Scan for the cell matching the given text and deliver its [X, Y] coordinate at center. 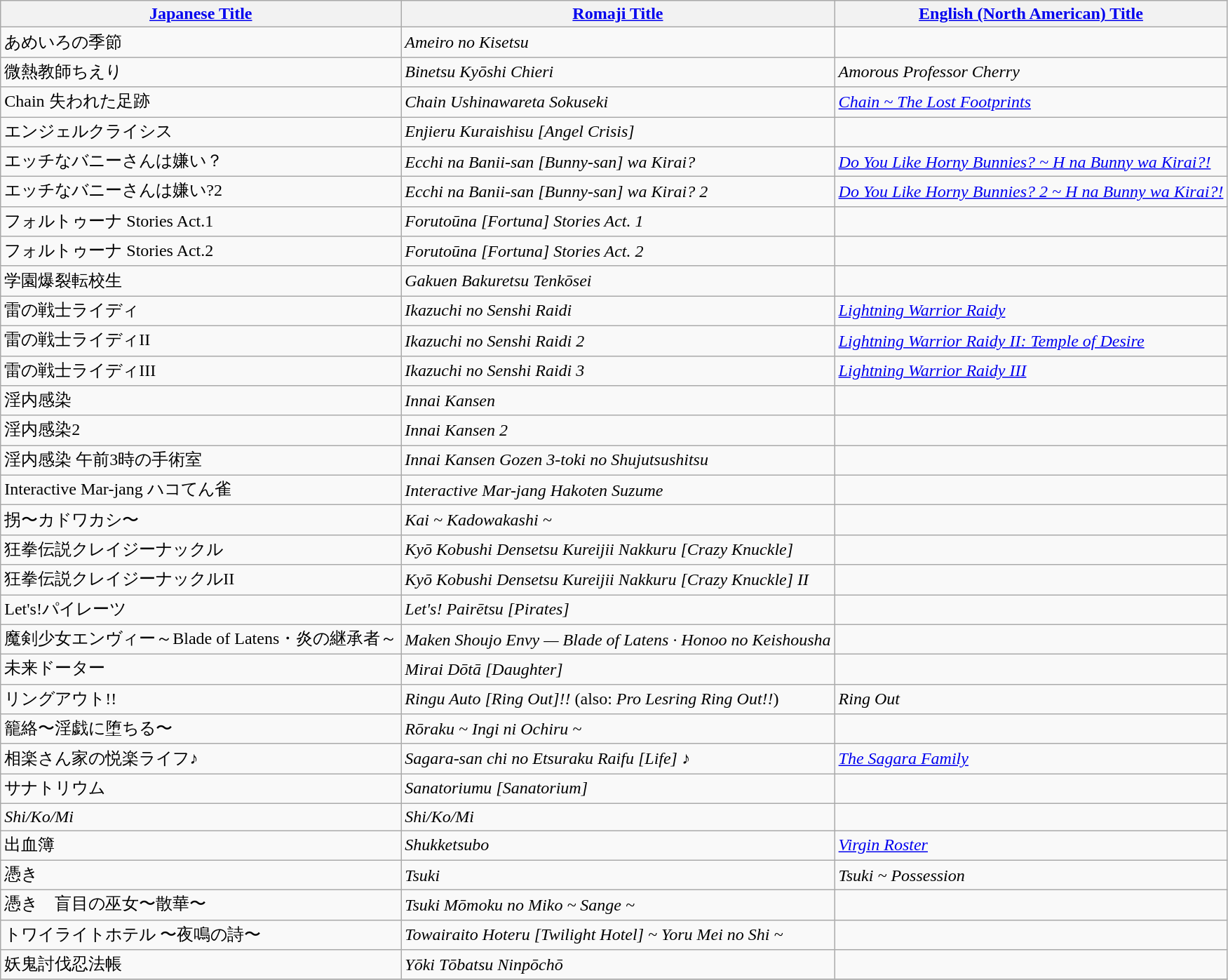
トワイライトホテル 〜夜鳴の詩〜 [201, 934]
Chain Ushinawareta Sokuseki [618, 102]
Amorous Professor Cherry [1031, 72]
雷の戦士ライディ [201, 311]
相楽さん家の悦楽ライフ♪ [201, 759]
フォルトゥーナ Stories Act.2 [201, 251]
Tsuki ~ Possession [1031, 875]
リングアウト!! [201, 699]
Interactive Mar-jang Hakoten Suzume [618, 490]
Ring Out [1031, 699]
あめいろの季節 [201, 42]
Ecchi na Banii-san [Bunny-san] wa Kirai? [618, 161]
Kyō Kobushi Densetsu Kureijii Nakkuru [Crazy Knuckle] II [618, 579]
Chain 失われた足跡 [201, 102]
雷の戦士ライディII [201, 341]
Innai Kansen 2 [618, 431]
Ikazuchi no Senshi Raidi [618, 311]
Kyō Kobushi Densetsu Kureijii Nakkuru [Crazy Knuckle] [618, 550]
Let's! Pairētsu [Pirates] [618, 610]
Yōki Tōbatsu Ninpōchō [618, 965]
フォルトゥーナ Stories Act.1 [201, 222]
Ikazuchi no Senshi Raidi 2 [618, 341]
籠絡〜淫戯に堕ちる〜 [201, 730]
Lightning Warrior Raidy [1031, 311]
拐〜カドワカシ〜 [201, 521]
English (North American) Title [1031, 14]
Rōraku ~ Ingi ni Ochiru ~ [618, 730]
Lightning Warrior Raidy III [1031, 370]
Maken Shoujo Envy — Blade of Latens · Honoo no Keishousha [618, 640]
Romaji Title [618, 14]
Towairaito Hoteru [Twilight Hotel] ~ Yoru Mei no Shi ~ [618, 934]
Ameiro no Kisetsu [618, 42]
Sagara-san chi no Etsuraku Raifu [Life] ♪ [618, 759]
微熱教師ちえり [201, 72]
Lightning Warrior Raidy II: Temple of Desire [1031, 341]
Forutoūna [Fortuna] Stories Act. 2 [618, 251]
Kai ~ Kadowakashi ~ [618, 521]
Ikazuchi no Senshi Raidi 3 [618, 370]
エッチなバニーさんは嫌い？ [201, 161]
Ringu Auto [Ring Out]!! (also: Pro Lesring Ring Out!!) [618, 699]
エンジェルクライシス [201, 132]
Binetsu Kyōshi Chieri [618, 72]
The Sagara Family [1031, 759]
Mirai Dōtā [Daughter] [618, 669]
Enjieru Kuraishisu [Angel Crisis] [618, 132]
妖鬼討伐忍法帳 [201, 965]
Interactive Mar-jang ハコてん雀 [201, 490]
淫内感染 午前3時の手術室 [201, 460]
Tsuki Mōmoku no Miko ~ Sange ~ [618, 905]
Japanese Title [201, 14]
Virgin Roster [1031, 846]
Shukketsubo [618, 846]
魔剣少女エンヴィー～Blade of Latens・炎の継承者～ [201, 640]
未来ドーター [201, 669]
狂拳伝説クレイジーナックルII [201, 579]
Ecchi na Banii-san [Bunny-san] wa Kirai? 2 [618, 192]
淫内感染 [201, 401]
Tsuki [618, 875]
Innai Kansen Gozen 3-toki no Shujutsushitsu [618, 460]
憑き 盲目の巫女〜散華〜 [201, 905]
雷の戦士ライディIII [201, 370]
エッチなバニーさんは嫌い?2 [201, 192]
Sanatoriumu [Sanatorium] [618, 788]
学園爆裂転校生 [201, 281]
出血簿 [201, 846]
狂拳伝説クレイジーナックル [201, 550]
淫内感染2 [201, 431]
Do You Like Horny Bunnies? 2 ~ H na Bunny wa Kirai?! [1031, 192]
Do You Like Horny Bunnies? ~ H na Bunny wa Kirai?! [1031, 161]
Gakuen Bakuretsu Tenkōsei [618, 281]
Let's!パイレーツ [201, 610]
Chain ~ The Lost Footprints [1031, 102]
Innai Kansen [618, 401]
Forutoūna [Fortuna] Stories Act. 1 [618, 222]
サナトリウム [201, 788]
憑き [201, 875]
